Identify which cell holds the provided text, then report its (X, Y) central coordinate. 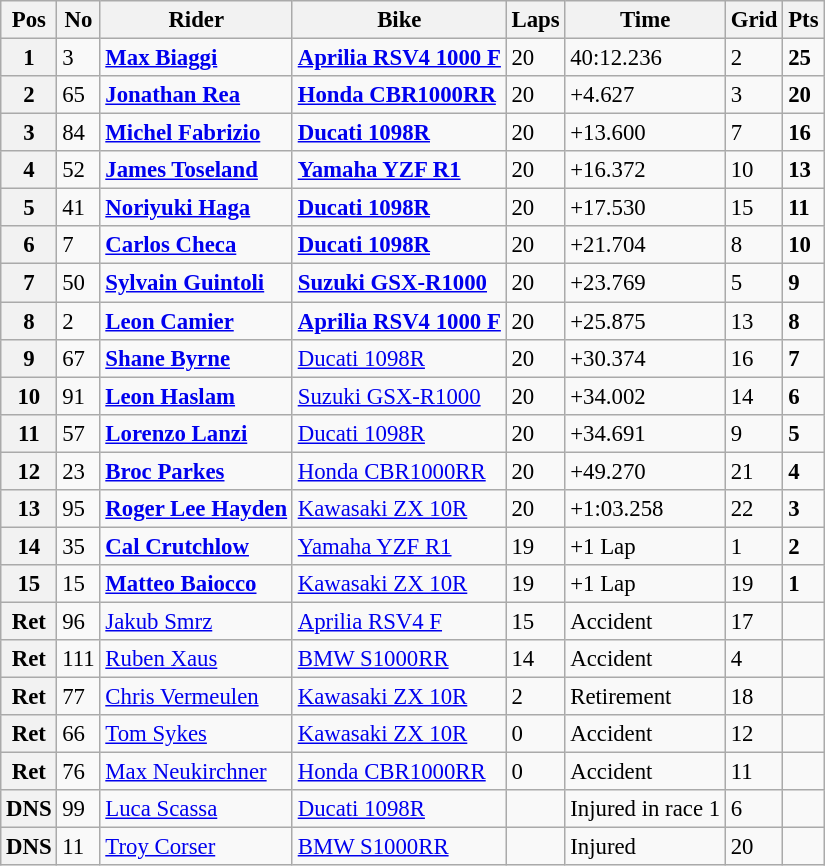
Shane Byrne (196, 358)
Leon Camier (196, 321)
Aprilia RSV4 F (399, 621)
Rider (196, 20)
Tom Sykes (196, 734)
Time (645, 20)
77 (78, 697)
96 (78, 621)
17 (754, 621)
No (78, 20)
+25.875 (645, 321)
+4.627 (645, 95)
+17.530 (645, 208)
Max Neukirchner (196, 772)
+21.704 (645, 245)
+23.769 (645, 283)
99 (78, 809)
Lorenzo Lanzi (196, 433)
+13.600 (645, 133)
91 (78, 396)
Leon Haslam (196, 396)
Jonathan Rea (196, 95)
Jakub Smrz (196, 621)
Troy Corser (196, 847)
Pts (804, 20)
57 (78, 433)
James Toseland (196, 170)
Cal Crutchlow (196, 546)
76 (78, 772)
Laps (536, 20)
25 (804, 58)
111 (78, 659)
+30.374 (645, 358)
Matteo Baiocco (196, 584)
+34.002 (645, 396)
Injured in race 1 (645, 809)
Roger Lee Hayden (196, 509)
Chris Vermeulen (196, 697)
Grid (754, 20)
Noriyuki Haga (196, 208)
Retirement (645, 697)
Sylvain Guintoli (196, 283)
Max Biaggi (196, 58)
Luca Scassa (196, 809)
Michel Fabrizio (196, 133)
67 (78, 358)
66 (78, 734)
Bike (399, 20)
95 (78, 509)
23 (78, 471)
21 (754, 471)
35 (78, 546)
40:12.236 (645, 58)
+34.691 (645, 433)
65 (78, 95)
Pos (29, 20)
18 (754, 697)
22 (754, 509)
Injured (645, 847)
+1:03.258 (645, 509)
+49.270 (645, 471)
52 (78, 170)
41 (78, 208)
50 (78, 283)
+16.372 (645, 170)
Carlos Checa (196, 245)
Broc Parkes (196, 471)
Ruben Xaus (196, 659)
84 (78, 133)
